Provide the (x, y) coordinate of the cell's center where the given text is located.  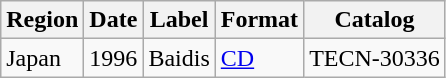
Date (114, 20)
Catalog (375, 20)
Format (259, 20)
CD (259, 58)
Japan (42, 58)
1996 (114, 58)
TECN-30336 (375, 58)
Label (179, 20)
Region (42, 20)
Baidis (179, 58)
